Detect which cell encompasses the target text, then output its (X, Y) center coordinate. 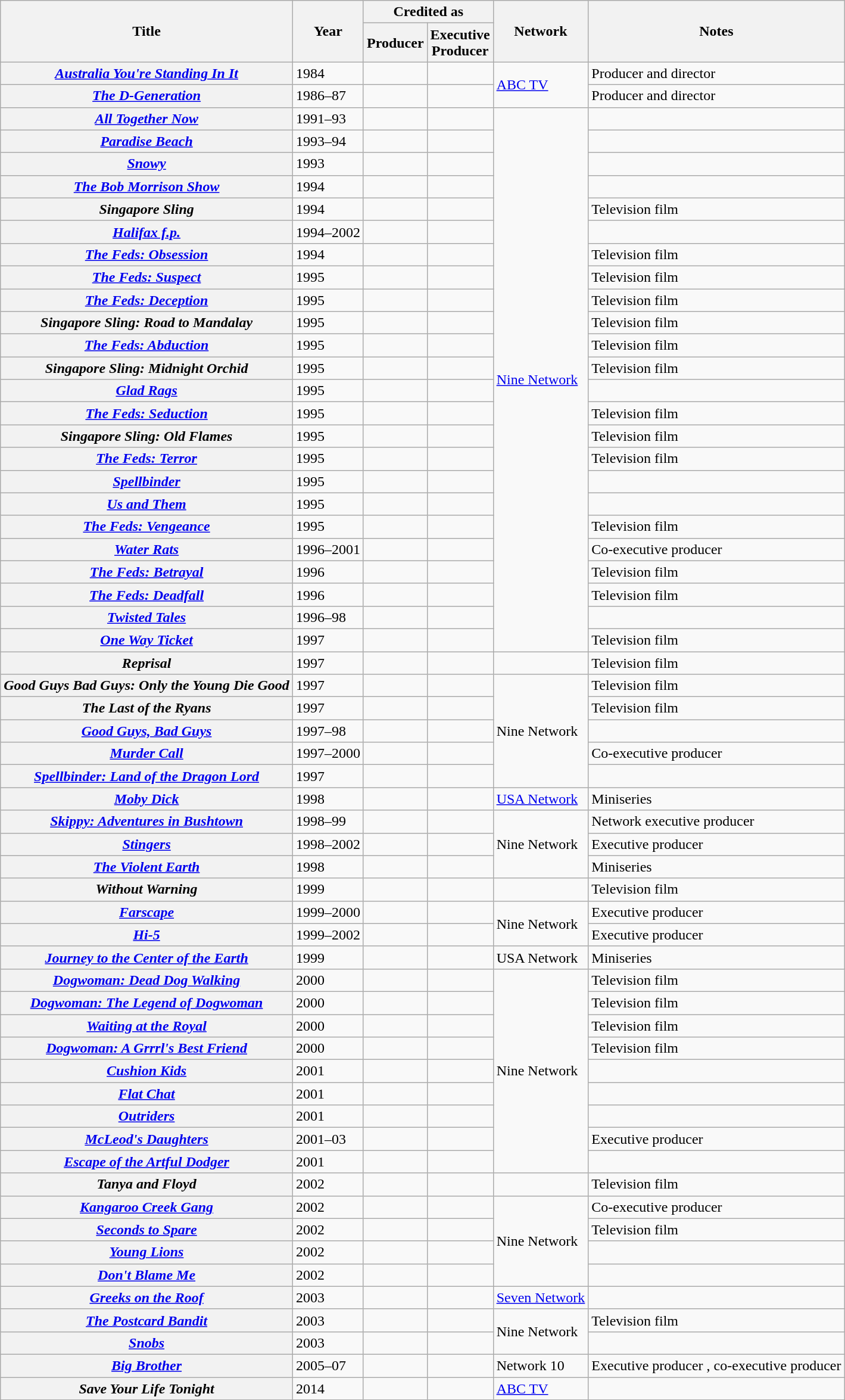
Producer (395, 43)
The Violent Earth (146, 867)
Year (328, 31)
1994–2002 (328, 232)
Snobs (146, 1343)
Tanya and Floyd (146, 1184)
Glad Rags (146, 391)
Halifax f.p. (146, 232)
The Postcard Bandit (146, 1320)
Stingers (146, 844)
1998–99 (328, 822)
Network (541, 31)
Title (146, 31)
Water Rats (146, 549)
All Together Now (146, 119)
1996–98 (328, 617)
Flat Chat (146, 1094)
Twisted Tales (146, 617)
The Feds: Seduction (146, 413)
Good Guys Bad Guys: Only the Young Die Good (146, 686)
Big Brother (146, 1365)
Spellbinder: Land of the Dragon Lord (146, 776)
Seven Network (541, 1298)
1993–94 (328, 141)
Young Lions (146, 1252)
Spellbinder (146, 481)
Australia You're Standing In It (146, 73)
Dogwoman: Dead Dog Walking (146, 980)
1993 (328, 164)
The Feds: Deception (146, 300)
Paradise Beach (146, 141)
Singapore Sling: Old Flames (146, 436)
1997–2000 (328, 754)
The Feds: Betrayal (146, 572)
Singapore Sling (146, 209)
Singapore Sling: Road to Mandalay (146, 323)
Notes (716, 31)
Skippy: Adventures in Bushtown (146, 822)
Network 10 (541, 1365)
Executive producer , co-executive producer (716, 1365)
1986–87 (328, 96)
Greeks on the Roof (146, 1298)
Escape of the Artful Dodger (146, 1162)
Journey to the Center of the Earth (146, 957)
Murder Call (146, 754)
The Feds: Abduction (146, 346)
The Feds: Deadfall (146, 595)
Hi-5 (146, 935)
Network executive producer (716, 822)
1997–98 (328, 731)
The D-Generation (146, 96)
1999–2002 (328, 935)
McLeod's Daughters (146, 1139)
Good Guys, Bad Guys (146, 731)
1996–2001 (328, 549)
1999–2000 (328, 912)
2001–03 (328, 1139)
1991–93 (328, 119)
One Way Ticket (146, 640)
Snowy (146, 164)
2014 (328, 1389)
Waiting at the Royal (146, 1025)
Outriders (146, 1116)
2005–07 (328, 1365)
Without Warning (146, 889)
The Bob Morrison Show (146, 186)
Credited as (428, 12)
Singapore Sling: Midnight Orchid (146, 368)
Moby Dick (146, 799)
The Feds: Suspect (146, 277)
Dogwoman: A Grrrl's Best Friend (146, 1049)
Cushion Kids (146, 1071)
Kangaroo Creek Gang (146, 1207)
Reprisal (146, 663)
1984 (328, 73)
Seconds to Spare (146, 1230)
Don't Blame Me (146, 1275)
The Feds: Vengeance (146, 527)
Farscape (146, 912)
The Last of the Ryans (146, 708)
1998–2002 (328, 844)
ExecutiveProducer (460, 43)
The Feds: Obsession (146, 254)
Dogwoman: The Legend of Dogwoman (146, 1003)
The Feds: Terror (146, 459)
Us and Them (146, 504)
Save Your Life Tonight (146, 1389)
